From the cell containing the given text, extract its center point as [X, Y] coordinate. 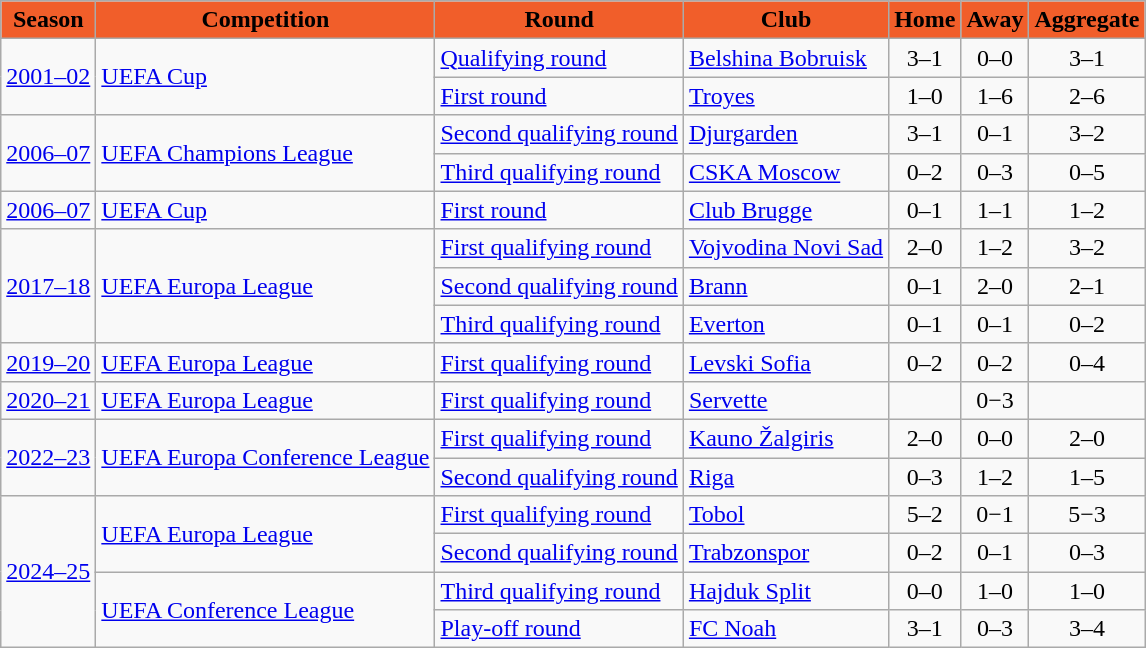
Brann [786, 286]
UEFA Champions League [266, 153]
2020–21 [48, 400]
Belshina Bobruisk [786, 58]
Competition [266, 20]
Tobol [786, 515]
Troyes [786, 96]
2–6 [1087, 96]
Home [925, 20]
Play-off round [559, 629]
2024–25 [48, 572]
5−3 [1087, 515]
Club [786, 20]
0–5 [1087, 172]
CSKA Moscow [786, 172]
2001–02 [48, 77]
UEFA Conference League [266, 610]
Everton [786, 324]
Levski Sofia [786, 362]
Riga [786, 477]
1–1 [995, 210]
0−3 [995, 400]
FC Noah [786, 629]
1–6 [995, 96]
Season [48, 20]
2017–18 [48, 286]
Vojvodina Novi Sad [786, 248]
Djurgarden [786, 134]
Round [559, 20]
3–4 [1087, 629]
Aggregate [1087, 20]
Qualifying round [559, 58]
1–5 [1087, 477]
0–4 [1087, 362]
Away [995, 20]
Trabzonspor [786, 553]
UEFA Europa Conference League [266, 457]
Servette [786, 400]
2022–23 [48, 457]
Hajduk Split [786, 591]
2019–20 [48, 362]
2–1 [1087, 286]
0−1 [995, 515]
5–2 [925, 515]
Kauno Žalgiris [786, 438]
Club Brugge [786, 210]
